Find where the given text appears and provide that cell's center as (X, Y) coordinate. 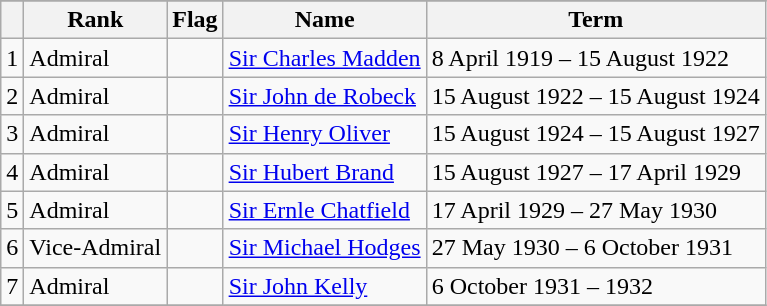
1 (12, 58)
Name (324, 20)
4 (12, 172)
15 August 1927 – 17 April 1929 (596, 172)
Term (596, 20)
3 (12, 134)
27 May 1930 – 6 October 1931 (596, 248)
7 (12, 286)
8 April 1919 – 15 August 1922 (596, 58)
Sir Ernle Chatfield (324, 210)
Sir John Kelly (324, 286)
5 (12, 210)
Flag (195, 20)
17 April 1929 – 27 May 1930 (596, 210)
6 (12, 248)
Sir Charles Madden (324, 58)
Sir John de Robeck (324, 96)
Vice-Admiral (96, 248)
Sir Michael Hodges (324, 248)
Sir Hubert Brand (324, 172)
15 August 1924 – 15 August 1927 (596, 134)
Rank (96, 20)
Sir Henry Oliver (324, 134)
2 (12, 96)
15 August 1922 – 15 August 1924 (596, 96)
6 October 1931 – 1932 (596, 286)
